Output the (x, y) coordinate of the center of the cell containing the given text.  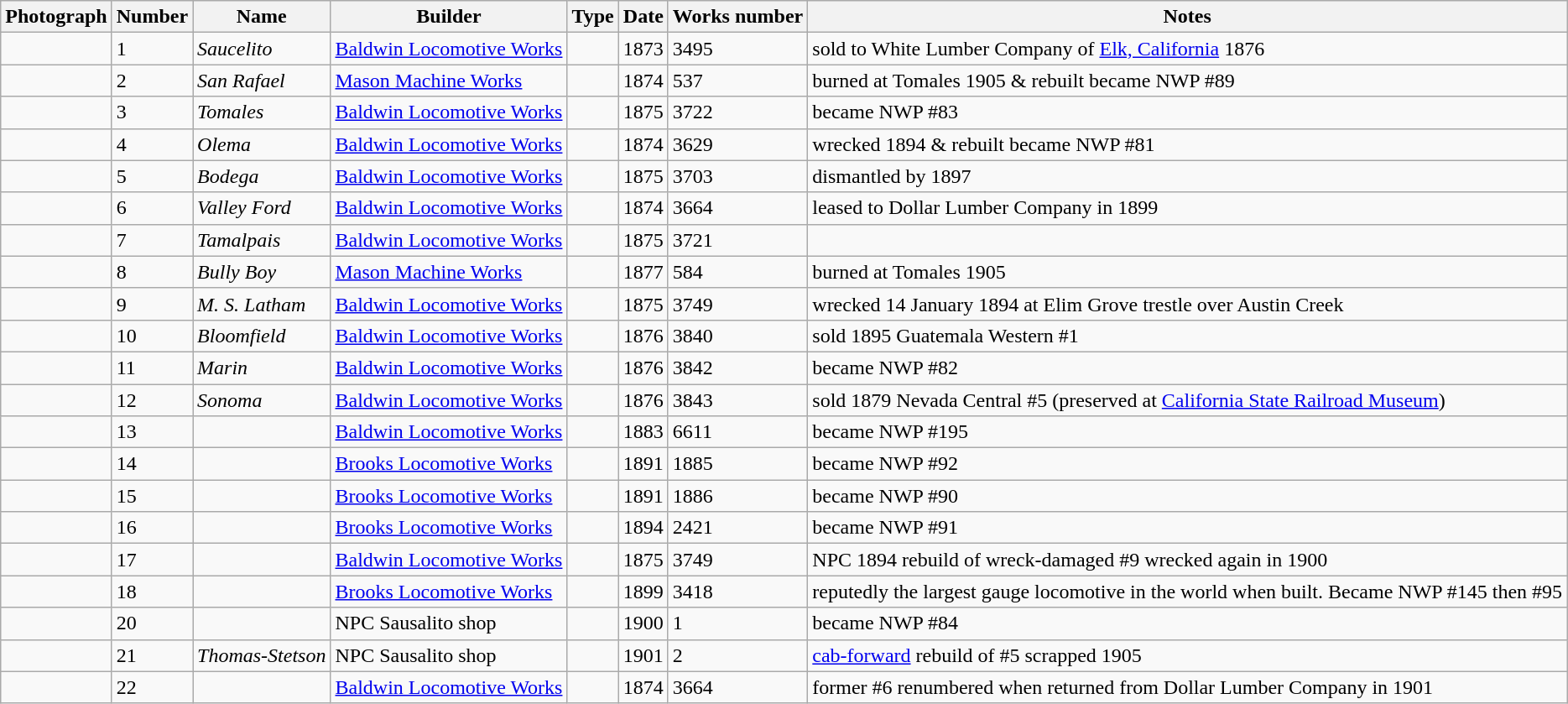
M. S. Latham (262, 304)
13 (152, 432)
15 (152, 496)
6 (152, 208)
1883 (643, 432)
14 (152, 464)
20 (152, 623)
sold 1895 Guatemala Western #1 (1188, 336)
Valley Ford (262, 208)
sold to White Lumber Company of Elk, California 1876 (1188, 49)
6611 (737, 432)
3629 (737, 144)
Marin (262, 368)
Bully Boy (262, 272)
Bloomfield (262, 336)
Notes (1188, 17)
3843 (737, 400)
Olema (262, 144)
leased to Dollar Lumber Company in 1899 (1188, 208)
Type (592, 17)
sold 1879 Nevada Central #5 (preserved at California State Railroad Museum) (1188, 400)
11 (152, 368)
wrecked 1894 & rebuilt became NWP #81 (1188, 144)
Name (262, 17)
537 (737, 81)
Tomales (262, 112)
8 (152, 272)
3418 (737, 592)
1885 (737, 464)
16 (152, 528)
former #6 renumbered when returned from Dollar Lumber Company in 1901 (1188, 687)
became NWP #92 (1188, 464)
21 (152, 655)
burned at Tomales 1905 & rebuilt became NWP #89 (1188, 81)
San Rafael (262, 81)
Date (643, 17)
wrecked 14 January 1894 at Elim Grove trestle over Austin Creek (1188, 304)
burned at Tomales 1905 (1188, 272)
1877 (643, 272)
4 (152, 144)
became NWP #195 (1188, 432)
3722 (737, 112)
Works number (737, 17)
Builder (449, 17)
1900 (643, 623)
Number (152, 17)
12 (152, 400)
NPC 1894 rebuild of wreck-damaged #9 wrecked again in 1900 (1188, 560)
2421 (737, 528)
dismantled by 1897 (1188, 176)
became NWP #82 (1188, 368)
Tamalpais (262, 240)
1873 (643, 49)
became NWP #90 (1188, 496)
17 (152, 560)
3840 (737, 336)
1901 (643, 655)
Sonoma (262, 400)
became NWP #84 (1188, 623)
3495 (737, 49)
3 (152, 112)
1886 (737, 496)
reputedly the largest gauge locomotive in the world when built. Became NWP #145 then #95 (1188, 592)
3842 (737, 368)
22 (152, 687)
7 (152, 240)
became NWP #91 (1188, 528)
10 (152, 336)
1894 (643, 528)
3721 (737, 240)
18 (152, 592)
Bodega (262, 176)
became NWP #83 (1188, 112)
584 (737, 272)
Photograph (56, 17)
Saucelito (262, 49)
Thomas-Stetson (262, 655)
9 (152, 304)
1899 (643, 592)
5 (152, 176)
cab-forward rebuild of #5 scrapped 1905 (1188, 655)
3703 (737, 176)
